From the cell containing the given text, extract its center point as (x, y) coordinate. 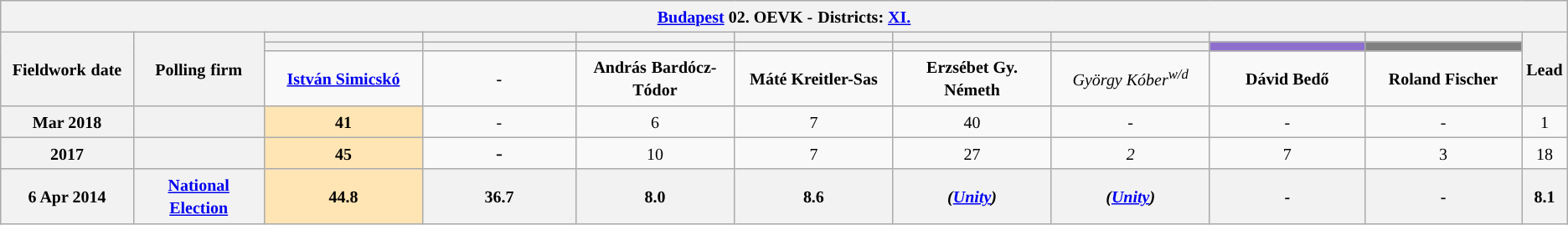
10 (655, 153)
8.0 (655, 196)
2 (1131, 153)
18 (1545, 153)
27 (972, 153)
1 (1545, 121)
Fieldwork date (67, 69)
Máté Kreitler-Sas (814, 79)
András Bardócz-Tódor (655, 79)
György Kóberw/d (1131, 79)
3 (1442, 153)
Polling firm (199, 69)
44.8 (343, 196)
Lead (1545, 69)
Dávid Bedő (1287, 79)
Erzsébet Gy. Németh (972, 79)
6 Apr 2014 (67, 196)
National Election (199, 196)
45 (343, 153)
2017 (67, 153)
6 (655, 121)
8.1 (1545, 196)
41 (343, 121)
36.7 (499, 196)
Mar 2018 (67, 121)
8.6 (814, 196)
István Simicskó (343, 79)
40 (972, 121)
Roland Fischer (1442, 79)
Budapest 02. OEVK - Districts: XI. (784, 17)
